Find where the given text appears and provide that cell's center as (x, y) coordinate. 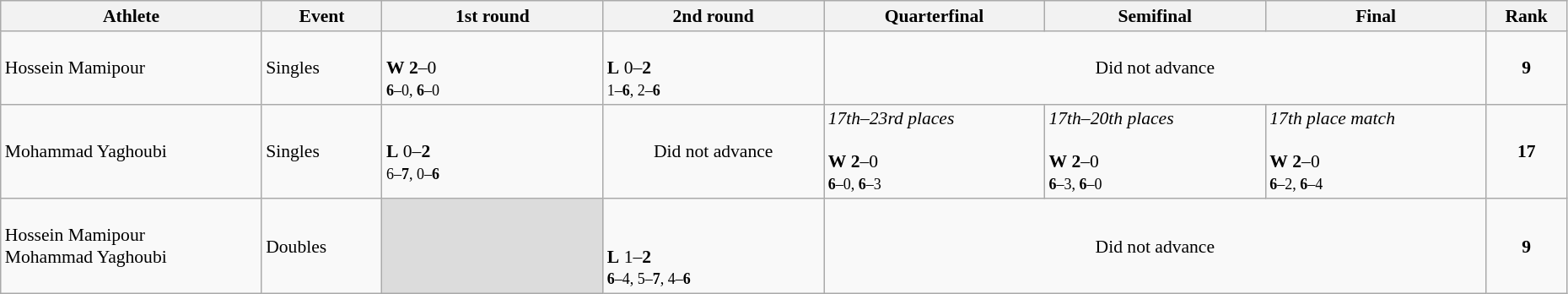
Mohammad Yaghoubi (132, 151)
L 1–26–4, 5–7, 4–6 (714, 247)
Rank (1527, 16)
Hossein MamipourMohammad Yaghoubi (132, 247)
17 (1527, 151)
W 2–06–0, 6–0 (493, 68)
Doubles (322, 247)
L 0–21–6, 2–6 (714, 68)
L 0–26–7, 0–6 (493, 151)
17th–23rd placesW 2–06–0, 6–3 (935, 151)
Semifinal (1155, 16)
Event (322, 16)
Final (1376, 16)
Hossein Mamipour (132, 68)
17th place matchW 2–06–2, 6–4 (1376, 151)
Quarterfinal (935, 16)
17th–20th placesW 2–06–3, 6–0 (1155, 151)
1st round (493, 16)
2nd round (714, 16)
Athlete (132, 16)
